Extract the (X, Y) coordinate from the center of the cell holding the provided text.  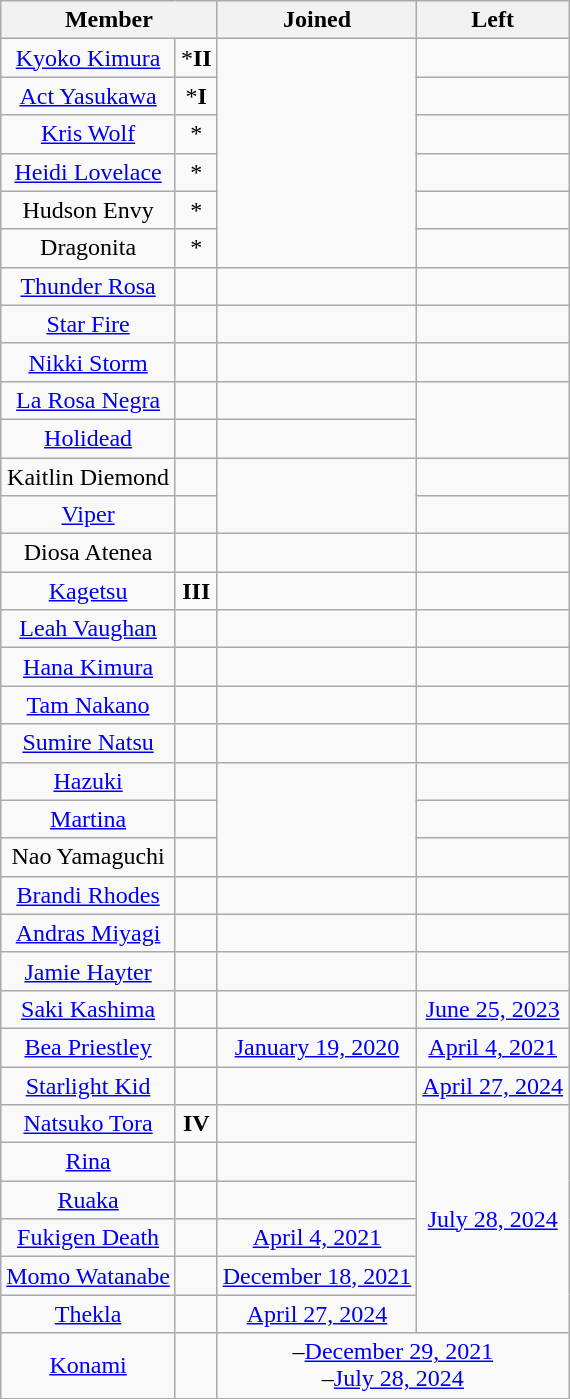
December 18, 2021 (317, 1276)
Fukigen Death (88, 1238)
Saki Kashima (88, 1009)
–December 29, 2021–July 28, 2024 (392, 1366)
Heidi Lovelace (88, 172)
La Rosa Negra (88, 400)
Left (493, 20)
Tam Nakano (88, 705)
Holidead (88, 438)
Ruaka (88, 1200)
Bea Priestley (88, 1047)
Diosa Atenea (88, 553)
Kaitlin Diemond (88, 477)
Hazuki (88, 781)
Brandi Rhodes (88, 895)
Rina (88, 1162)
Natsuko Tora (88, 1124)
January 19, 2020 (317, 1047)
Nao Yamaguchi (88, 857)
Kagetsu (88, 591)
III (196, 591)
Kyoko Kimura (88, 58)
Nikki Storm (88, 362)
Momo Watanabe (88, 1276)
Act Yasukawa (88, 96)
July 28, 2024 (493, 1219)
Jamie Hayter (88, 971)
Star Fire (88, 324)
Joined (317, 20)
Member (109, 20)
Starlight Kid (88, 1085)
Thekla (88, 1314)
Thunder Rosa (88, 286)
Sumire Natsu (88, 743)
Konami (88, 1366)
Martina (88, 819)
Hudson Envy (88, 210)
Dragonita (88, 248)
IV (196, 1124)
*I (196, 96)
Kris Wolf (88, 134)
Viper (88, 515)
Leah Vaughan (88, 629)
*II (196, 58)
Hana Kimura (88, 667)
June 25, 2023 (493, 1009)
Andras Miyagi (88, 933)
